For the text-containing cell, return its midpoint in [x, y] coordinate format. 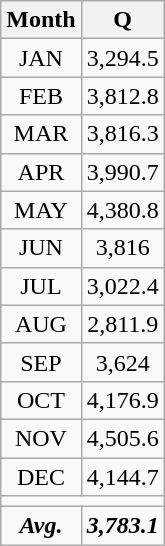
MAR [41, 134]
FEB [41, 96]
Q [122, 20]
SEP [41, 362]
JAN [41, 58]
2,811.9 [122, 324]
3,294.5 [122, 58]
APR [41, 172]
4,505.6 [122, 438]
JUL [41, 286]
4,144.7 [122, 477]
AUG [41, 324]
3,816 [122, 248]
4,176.9 [122, 400]
3,816.3 [122, 134]
3,022.4 [122, 286]
Avg. [41, 526]
3,990.7 [122, 172]
Month [41, 20]
3,624 [122, 362]
MAY [41, 210]
DEC [41, 477]
4,380.8 [122, 210]
JUN [41, 248]
3,812.8 [122, 96]
NOV [41, 438]
OCT [41, 400]
3,783.1 [122, 526]
